Detect which cell encompasses the target text, then output its (X, Y) center coordinate. 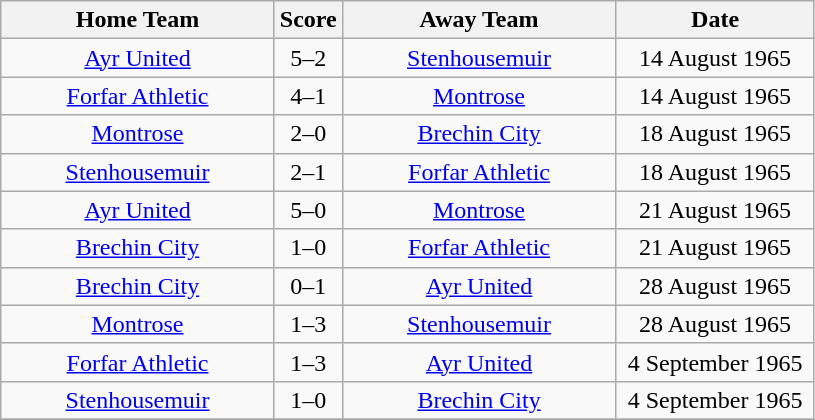
5–0 (308, 210)
4–1 (308, 96)
Away Team (479, 20)
Score (308, 20)
2–0 (308, 134)
Date (716, 20)
5–2 (308, 58)
0–1 (308, 286)
2–1 (308, 172)
Home Team (138, 20)
